Pinpoint the cell where the given text exists, returning its (X, Y) midpoint coordinate. 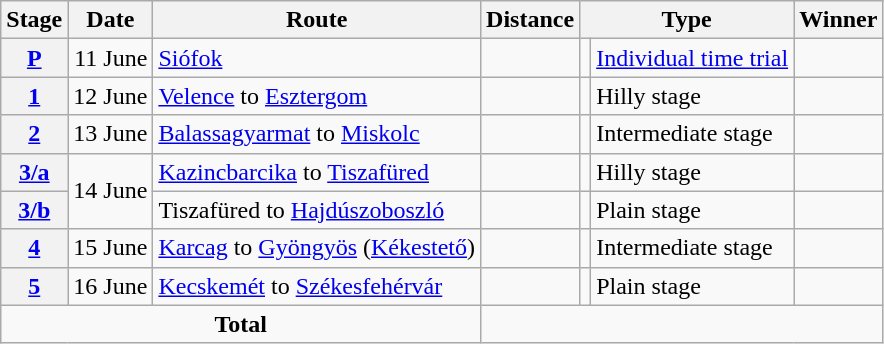
3/b (34, 210)
Siófok (317, 58)
2 (34, 134)
Karcag to Gyöngyös (Kékestető) (317, 248)
14 June (110, 191)
Route (317, 20)
Winner (838, 20)
Distance (530, 20)
Type (687, 20)
Balassagyarmat to Miskolc (317, 134)
P (34, 58)
Individual time trial (692, 58)
Stage (34, 20)
12 June (110, 96)
16 June (110, 286)
Date (110, 20)
Velence to Esztergom (317, 96)
1 (34, 96)
11 June (110, 58)
Total (241, 324)
3/a (34, 172)
4 (34, 248)
13 June (110, 134)
15 June (110, 248)
Tiszafüred to Hajdúszoboszló (317, 210)
Kazincbarcika to Tiszafüred (317, 172)
Kecskemét to Székesfehérvár (317, 286)
5 (34, 286)
